For the text-containing cell, return its midpoint in (x, y) coordinate format. 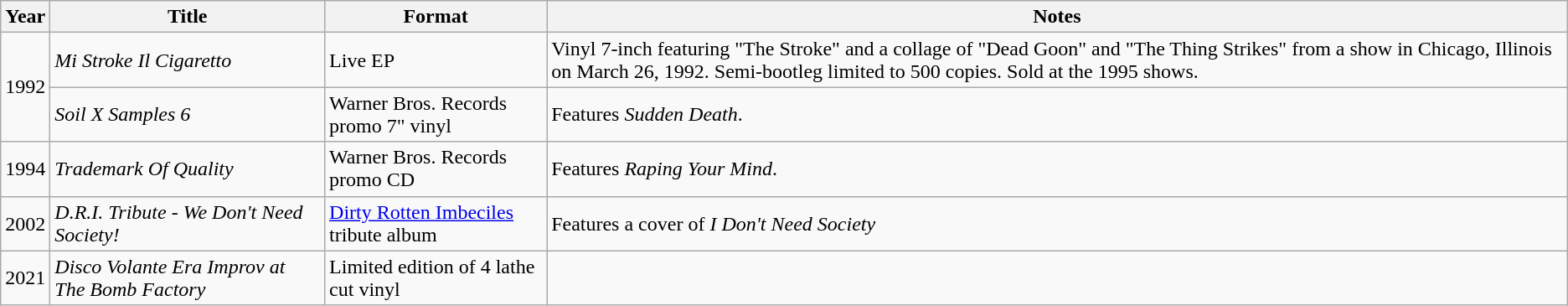
Format (436, 17)
Limited edition of 4 lathe cut vinyl (436, 278)
Warner Bros. Records promo 7" vinyl (436, 114)
1994 (25, 169)
1992 (25, 87)
Features a cover of I Don't Need Society (1057, 223)
Disco Volante Era Improv at The Bomb Factory (188, 278)
Trademark Of Quality (188, 169)
Soil X Samples 6 (188, 114)
Features Raping Your Mind. (1057, 169)
Notes (1057, 17)
Live EP (436, 60)
2002 (25, 223)
2021 (25, 278)
Features Sudden Death. (1057, 114)
Dirty Rotten Imbeciles tribute album (436, 223)
Title (188, 17)
D.R.I. Tribute - We Don't Need Society! (188, 223)
Warner Bros. Records promo CD (436, 169)
Year (25, 17)
Mi Stroke Il Cigaretto (188, 60)
